Capture the cell that displays the provided text and extract its (X, Y) central coordinate. 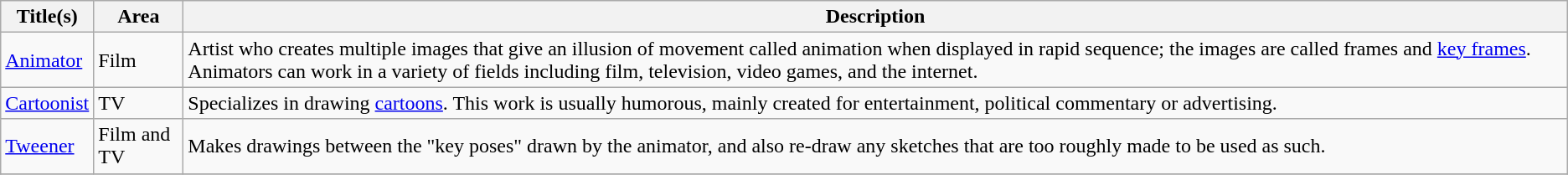
Tweener (47, 146)
Film and TV (139, 146)
Area (139, 17)
Description (875, 17)
Animator (47, 60)
Cartoonist (47, 103)
Title(s) (47, 17)
Makes drawings between the "key poses" drawn by the animator, and also re-draw any sketches that are too roughly made to be used as such. (875, 146)
TV (139, 103)
Specializes in drawing cartoons. This work is usually humorous, mainly created for entertainment, political commentary or advertising. (875, 103)
Film (139, 60)
